Identify which cell holds the provided text, then report its [x, y] central coordinate. 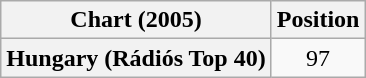
97 [318, 58]
Hungary (Rádiós Top 40) [136, 58]
Chart (2005) [136, 20]
Position [318, 20]
